For the text-containing cell, return its midpoint in [x, y] coordinate format. 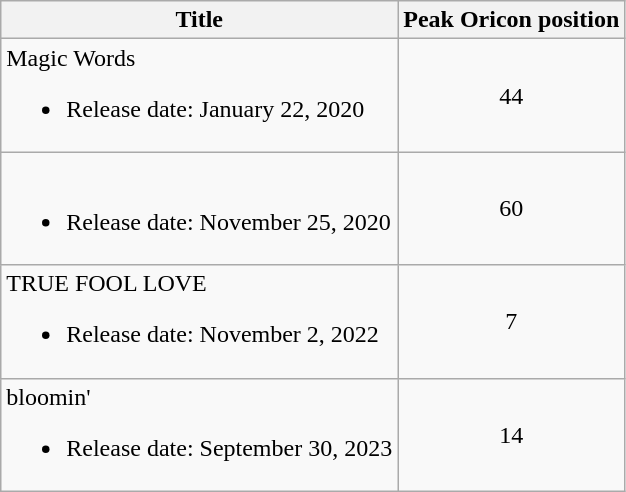
Title [200, 20]
7 [512, 322]
60 [512, 208]
Magic WordsRelease date: January 22, 2020 [200, 96]
bloomin'Release date: September 30, 2023 [200, 434]
Peak Oricon position [512, 20]
TRUE FOOL LOVERelease date: November 2, 2022 [200, 322]
14 [512, 434]
44 [512, 96]
Release date: November 25, 2020 [200, 208]
